Capture the cell that displays the provided text and extract its (X, Y) central coordinate. 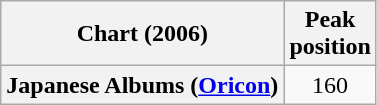
Chart (2006) (142, 34)
Japanese Albums (Oricon) (142, 85)
160 (330, 85)
Peakposition (330, 34)
